Output the [x, y] coordinate of the center of the cell containing the given text.  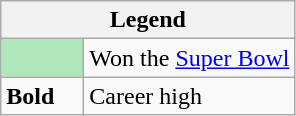
Bold [42, 96]
Career high [190, 96]
Won the Super Bowl [190, 58]
Legend [148, 20]
